Provide the [x, y] coordinate of the cell's center where the given text is located.  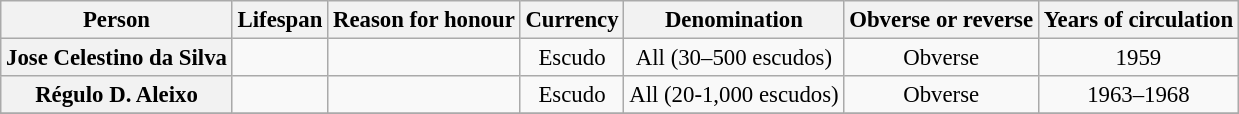
All (30–500 escudos) [734, 58]
Denomination [734, 20]
1959 [1138, 58]
Reason for honour [424, 20]
All (20-1,000 escudos) [734, 95]
Régulo D. Aleixo [116, 95]
Currency [572, 20]
Lifespan [280, 20]
1963–1968 [1138, 95]
Jose Celestino da Silva [116, 58]
Obverse or reverse [941, 20]
Person [116, 20]
Years of circulation [1138, 20]
